Locate the cell with the specified text and output its (x, y) center coordinate. 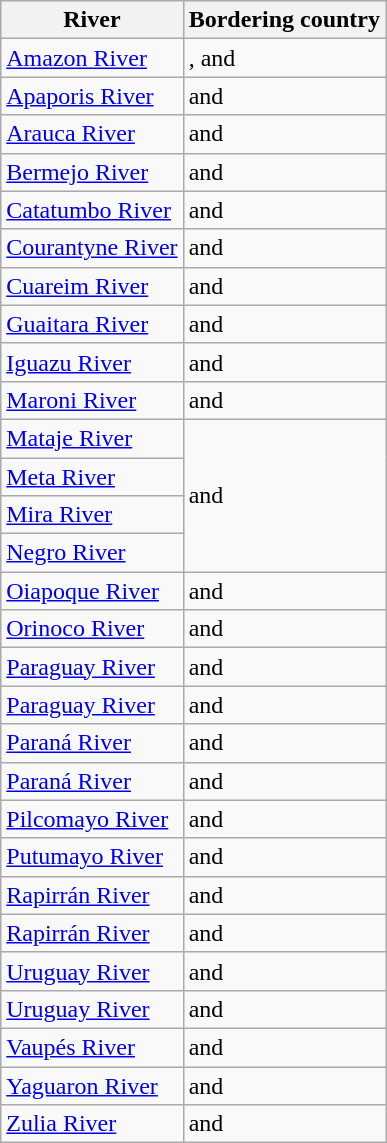
Bermejo River (92, 172)
, and (284, 58)
Maroni River (92, 400)
River (92, 20)
Arauca River (92, 134)
Vaupés River (92, 1047)
Catatumbo River (92, 210)
Courantyne River (92, 248)
Amazon River (92, 58)
Cuareim River (92, 286)
Apaporis River (92, 96)
Iguazu River (92, 362)
Meta River (92, 477)
Yaguaron River (92, 1085)
Mataje River (92, 438)
Guaitara River (92, 324)
Orinoco River (92, 629)
Putumayo River (92, 857)
Oiapoque River (92, 591)
Pilcomayo River (92, 819)
Negro River (92, 553)
Zulia River (92, 1124)
Mira River (92, 515)
Bordering country (284, 20)
